Locate the cell with the specified text and output its (X, Y) center coordinate. 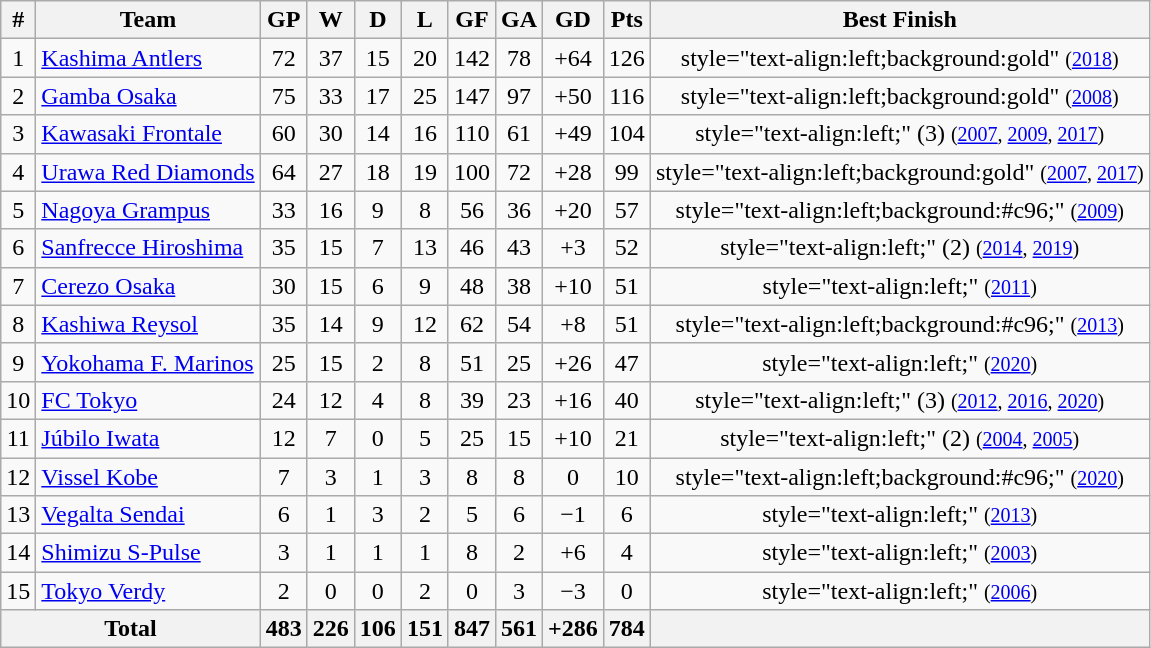
style="text-align:left;" (2006) (900, 591)
+64 (574, 58)
Shimizu S-Pulse (148, 553)
43 (518, 248)
Yokohama F. Marinos (148, 362)
GA (518, 20)
Vegalta Sendai (148, 515)
62 (472, 324)
Vissel Kobe (148, 477)
−3 (574, 591)
style="text-align:left;background:gold" (2007, 2017) (900, 172)
L (424, 20)
17 (378, 96)
+6 (574, 553)
23 (518, 400)
54 (518, 324)
27 (330, 172)
784 (626, 629)
36 (518, 210)
39 (472, 400)
57 (626, 210)
+50 (574, 96)
61 (518, 134)
97 (518, 96)
78 (518, 58)
style="text-align:left;background:gold" (2018) (900, 58)
110 (472, 134)
style="text-align:left;" (3) (2007, 2009, 2017) (900, 134)
Pts (626, 20)
style="text-align:left;background:gold" (2008) (900, 96)
Urawa Red Diamonds (148, 172)
Tokyo Verdy (148, 591)
21 (626, 438)
style="text-align:left;background:#c96;" (2009) (900, 210)
Júbilo Iwata (148, 438)
+28 (574, 172)
Best Finish (900, 20)
99 (626, 172)
483 (284, 629)
18 (378, 172)
Sanfrecce Hiroshima (148, 248)
38 (518, 286)
D (378, 20)
11 (18, 438)
style="text-align:left;" (2) (2004, 2005) (900, 438)
47 (626, 362)
Team (148, 20)
24 (284, 400)
+20 (574, 210)
+49 (574, 134)
37 (330, 58)
151 (424, 629)
Cerezo Osaka (148, 286)
147 (472, 96)
64 (284, 172)
226 (330, 629)
Kashiwa Reysol (148, 324)
style="text-align:left;" (2) (2014, 2019) (900, 248)
Gamba Osaka (148, 96)
75 (284, 96)
116 (626, 96)
GF (472, 20)
100 (472, 172)
19 (424, 172)
style="text-align:left;" (2020) (900, 362)
60 (284, 134)
+8 (574, 324)
48 (472, 286)
FC Tokyo (148, 400)
style="text-align:left;" (2013) (900, 515)
561 (518, 629)
52 (626, 248)
40 (626, 400)
20 (424, 58)
W (330, 20)
+3 (574, 248)
style="text-align:left;background:#c96;" (2013) (900, 324)
GD (574, 20)
style="text-align:left;" (3) (2012, 2016, 2020) (900, 400)
126 (626, 58)
847 (472, 629)
104 (626, 134)
56 (472, 210)
style="text-align:left;" (2011) (900, 286)
+16 (574, 400)
−1 (574, 515)
Kashima Antlers (148, 58)
style="text-align:left;" (2003) (900, 553)
Total (130, 629)
Nagoya Grampus (148, 210)
style="text-align:left;background:#c96;" (2020) (900, 477)
+26 (574, 362)
142 (472, 58)
106 (378, 629)
# (18, 20)
Kawasaki Frontale (148, 134)
+286 (574, 629)
GP (284, 20)
46 (472, 248)
